Detect which cell encompasses the target text, then output its (x, y) center coordinate. 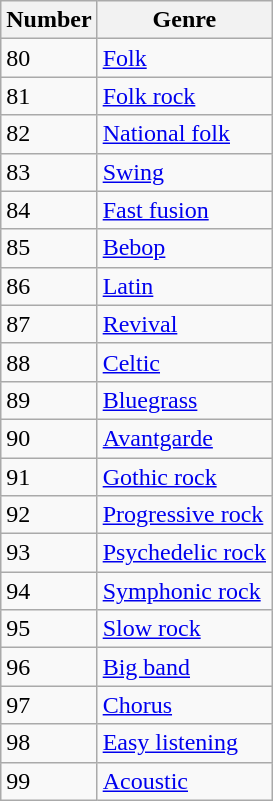
80 (49, 58)
88 (49, 362)
85 (49, 248)
84 (49, 210)
86 (49, 286)
Easy listening (184, 743)
Bebop (184, 248)
94 (49, 591)
Chorus (184, 705)
95 (49, 629)
99 (49, 781)
Celtic (184, 362)
Genre (184, 20)
Number (49, 20)
87 (49, 324)
Psychedelic rock (184, 553)
Slow rock (184, 629)
92 (49, 515)
Swing (184, 172)
Acoustic (184, 781)
Bluegrass (184, 400)
97 (49, 705)
Revival (184, 324)
98 (49, 743)
Avantgarde (184, 438)
93 (49, 553)
Folk (184, 58)
Gothic rock (184, 477)
Symphonic rock (184, 591)
Progressive rock (184, 515)
96 (49, 667)
National folk (184, 134)
81 (49, 96)
Big band (184, 667)
82 (49, 134)
Fast fusion (184, 210)
91 (49, 477)
90 (49, 438)
Folk rock (184, 96)
89 (49, 400)
83 (49, 172)
Latin (184, 286)
